Output the (X, Y) coordinate of the center of the cell containing the given text.  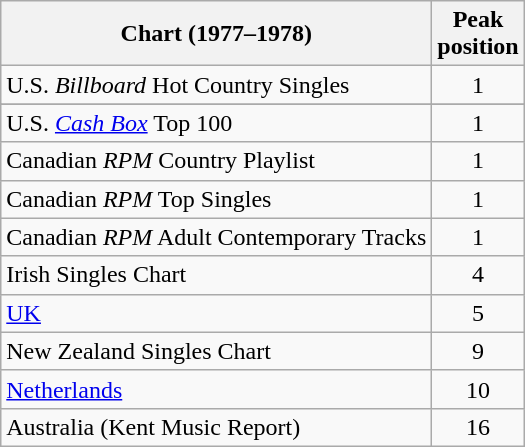
5 (478, 313)
Australia (Kent Music Report) (216, 427)
Netherlands (216, 389)
16 (478, 427)
Chart (1977–1978) (216, 34)
9 (478, 351)
10 (478, 389)
Canadian RPM Adult Contemporary Tracks (216, 237)
U.S. Cash Box Top 100 (216, 123)
UK (216, 313)
Canadian RPM Top Singles (216, 199)
New Zealand Singles Chart (216, 351)
Irish Singles Chart (216, 275)
Canadian RPM Country Playlist (216, 161)
4 (478, 275)
U.S. Billboard Hot Country Singles (216, 85)
Peakposition (478, 34)
